Output the [x, y] coordinate of the center of the cell containing the given text.  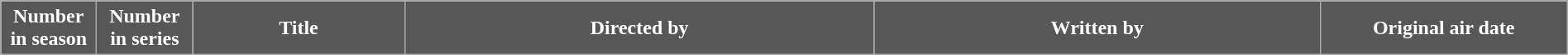
Directed by [639, 28]
Numberin season [49, 28]
Title [299, 28]
Numberin series [145, 28]
Written by [1097, 28]
Original air date [1444, 28]
